Output the (x, y) coordinate of the center of the cell containing the given text.  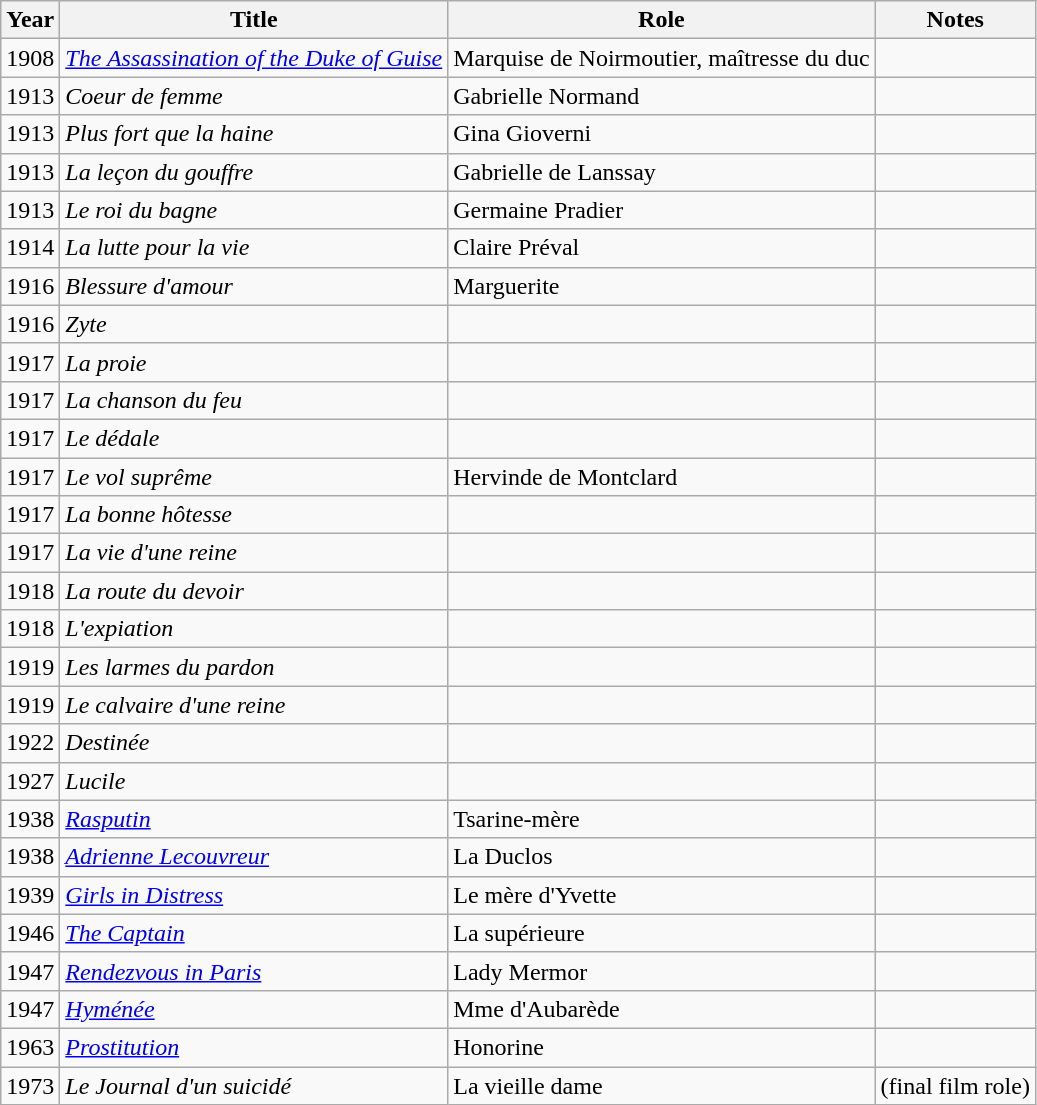
Role (662, 20)
1927 (30, 781)
La Duclos (662, 857)
Les larmes du pardon (254, 667)
1963 (30, 1047)
Le mère d'Yvette (662, 895)
Honorine (662, 1047)
La bonne hôtesse (254, 515)
1922 (30, 743)
Notes (955, 20)
Marguerite (662, 286)
Germaine Pradier (662, 210)
The Assassination of the Duke of Guise (254, 58)
1939 (30, 895)
Gabrielle Normand (662, 96)
La vieille dame (662, 1085)
Le dédale (254, 438)
Blessure d'amour (254, 286)
The Captain (254, 933)
Rasputin (254, 819)
1973 (30, 1085)
La supérieure (662, 933)
Le calvaire d'une reine (254, 705)
Lady Mermor (662, 971)
Tsarine-mère (662, 819)
Destinée (254, 743)
Le Journal d'un suicidé (254, 1085)
La chanson du feu (254, 400)
Hyménée (254, 1009)
1946 (30, 933)
Prostitution (254, 1047)
Gabrielle de Lanssay (662, 172)
Zyte (254, 324)
La vie d'une reine (254, 553)
1914 (30, 248)
Adrienne Lecouvreur (254, 857)
Marquise de Noirmoutier, maîtresse du duc (662, 58)
Hervinde de Montclard (662, 477)
(final film role) (955, 1085)
Coeur de femme (254, 96)
La leçon du gouffre (254, 172)
Title (254, 20)
La route du devoir (254, 591)
Gina Gioverni (662, 134)
La lutte pour la vie (254, 248)
Plus fort que la haine (254, 134)
Claire Préval (662, 248)
Lucile (254, 781)
Year (30, 20)
Mme d'Aubarède (662, 1009)
L'expiation (254, 629)
Le roi du bagne (254, 210)
Girls in Distress (254, 895)
1908 (30, 58)
La proie (254, 362)
Rendezvous in Paris (254, 971)
Le vol suprême (254, 477)
